Determine the [X, Y] coordinate at the center of the cell enclosing the given text.  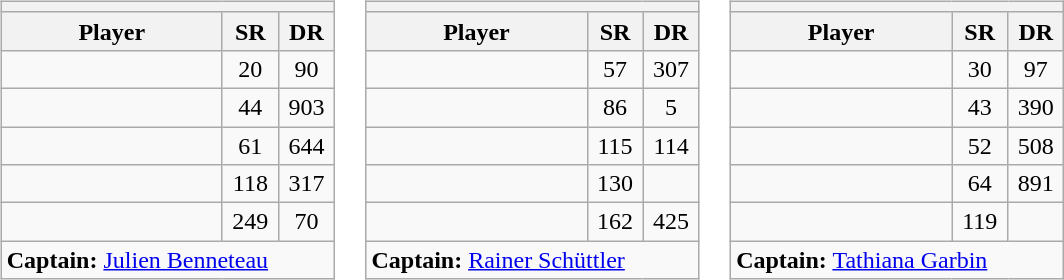
52 [980, 145]
43 [980, 107]
5 [671, 107]
249 [250, 222]
Captain: Tathiana Garbin [898, 260]
61 [250, 145]
97 [1036, 69]
64 [980, 184]
390 [1036, 107]
Captain: Julien Benneteau [168, 260]
644 [306, 145]
119 [980, 222]
307 [671, 69]
44 [250, 107]
Captain: Rainer Schüttler [532, 260]
162 [615, 222]
57 [615, 69]
20 [250, 69]
317 [306, 184]
86 [615, 107]
70 [306, 222]
115 [615, 145]
30 [980, 69]
425 [671, 222]
130 [615, 184]
114 [671, 145]
90 [306, 69]
118 [250, 184]
891 [1036, 184]
903 [306, 107]
508 [1036, 145]
